Scan for the cell matching the given text and deliver its [x, y] coordinate at center. 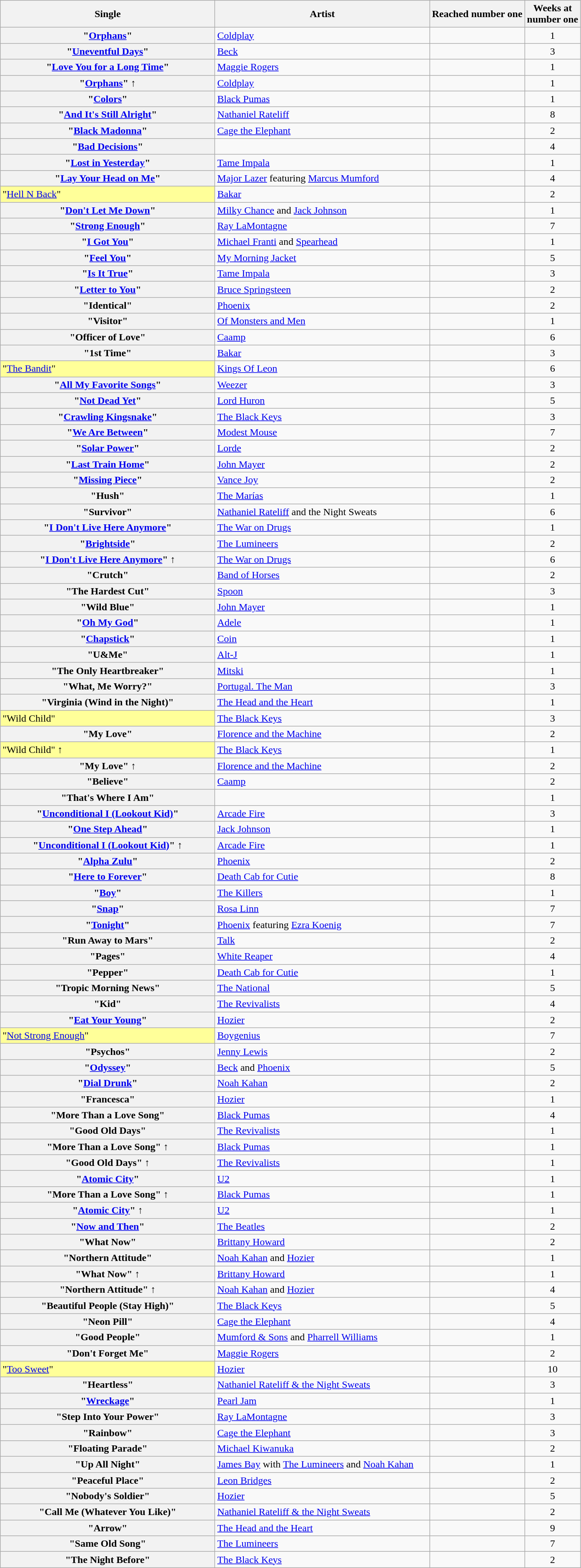
"U&Me" [108, 654]
"Northern Attitude" ↑ [108, 1290]
The National [323, 988]
Talk [323, 940]
"Officer of Love" [108, 337]
"Too Sweet" [108, 1369]
Major Lazer featuring Marcus Mumford [323, 178]
"Orphans" ↑ [108, 83]
"Not Strong Enough" [108, 1036]
"The Hardest Cut" [108, 591]
"Good Old Days" [108, 1131]
Alt-J [323, 654]
"Colors" [108, 99]
"Tropic Morning News" [108, 988]
"Rainbow" [108, 1432]
"Hush" [108, 496]
"Lay Your Head on Me" [108, 178]
"Chapstick" [108, 639]
"Crawling Kingsnake" [108, 416]
"Wild Blue" [108, 607]
"Wild Child" ↑ [108, 750]
"Hell N Back" [108, 194]
"I Don't Live Here Anymore" ↑ [108, 559]
"1st Time" [108, 353]
White Reaper [323, 956]
The Beatles [323, 1226]
"Step Into Your Power" [108, 1417]
Lord Huron [323, 400]
The Killers [323, 893]
"Wild Child" [108, 718]
Jenny Lewis [323, 1052]
"Here to Forever" [108, 877]
"Bad Decisions" [108, 146]
"More Than a Love Song" [108, 1115]
"Peaceful Place" [108, 1480]
Noah Kahan [323, 1083]
"Up All Night" [108, 1464]
"Psychos" [108, 1052]
"And It's Still Alright" [108, 115]
My Morning Jacket [323, 258]
"Run Away to Mars" [108, 940]
"Neon Pill" [108, 1321]
"Not Dead Yet" [108, 400]
"Eat Your Young" [108, 1020]
"Good Old Days" ↑ [108, 1163]
Artist [323, 14]
"Now and Then" [108, 1226]
"Love You for a Long Time" [108, 67]
Band of Horses [323, 575]
"I Don't Live Here Anymore" [108, 528]
10 [553, 1369]
Rosa Linn [323, 909]
"Alpha Zulu" [108, 861]
"Atomic City" [108, 1178]
Of Monsters and Men [323, 321]
"All My Favorite Songs" [108, 385]
"Pages" [108, 956]
"Nobody's Soldier" [108, 1496]
"Survivor" [108, 512]
Single [108, 14]
"Missing Piece" [108, 480]
Spoon [323, 591]
"Brightside" [108, 544]
"The Night Before" [108, 1560]
"Boy" [108, 893]
"Dial Drunk" [108, 1083]
Portugal. The Man [323, 686]
"Don't Let Me Down" [108, 210]
"What, Me Worry?" [108, 686]
Nathaniel Rateliff [323, 115]
"Letter to You" [108, 289]
James Bay with The Lumineers and Noah Kahan [323, 1464]
Boygenius [323, 1036]
"Arrow" [108, 1528]
"That's Where I Am" [108, 798]
"Visitor" [108, 321]
"Feel You" [108, 258]
Mumford & Sons and Pharrell Williams [323, 1337]
Mitski [323, 670]
"Black Madonna" [108, 131]
Leon Bridges [323, 1480]
Beck and Phoenix [323, 1067]
Pearl Jam [323, 1401]
"Beautiful People (Stay High)" [108, 1306]
"The Only Heartbreaker" [108, 670]
The Marías [323, 496]
"Orphans" [108, 35]
"Same Old Song" [108, 1544]
Bruce Springsteen [323, 289]
"Good People" [108, 1337]
Nathaniel Rateliff and the Night Sweats [323, 512]
"Crutch" [108, 575]
Michael Franti and Spearhead [323, 242]
"Snap" [108, 909]
Weezer [323, 385]
Modest Mouse [323, 432]
"Is It True" [108, 274]
Michael Kiwanuka [323, 1448]
Reached number one [477, 14]
"What Now" ↑ [108, 1274]
"Tonight" [108, 924]
"Believe" [108, 782]
"I Got You" [108, 242]
"We Are Between" [108, 432]
"Oh My God" [108, 623]
Milky Chance and Jack Johnson [323, 210]
"Virginia (Wind in the Night)" [108, 702]
"Unconditional I (Lookout Kid)" [108, 813]
"Last Train Home" [108, 464]
"Heartless" [108, 1385]
"Solar Power" [108, 448]
"Francesca" [108, 1099]
Kings Of Leon [323, 369]
Lorde [323, 448]
"My Love" ↑ [108, 766]
"Pepper" [108, 972]
"One Step Ahead" [108, 829]
"Wreckage" [108, 1401]
"My Love" [108, 734]
"Uneventful Days" [108, 51]
"Don't Forget Me" [108, 1353]
"The Bandit" [108, 369]
"Atomic City" ↑ [108, 1210]
"Northern Attitude" [108, 1258]
Vance Joy [323, 480]
"Call Me (Whatever You Like)" [108, 1512]
Coin [323, 639]
Weeks atnumber one [553, 14]
Phoenix featuring Ezra Koenig [323, 924]
9 [553, 1528]
"Odyssey" [108, 1067]
Beck [323, 51]
"Unconditional I (Lookout Kid)" ↑ [108, 845]
Jack Johnson [323, 829]
"Floating Parade" [108, 1448]
"Identical" [108, 305]
"Kid" [108, 1004]
Adele [323, 623]
"Strong Enough" [108, 226]
"What Now" [108, 1242]
"Lost in Yesterday" [108, 162]
